From the cell containing the given text, extract its center point as [x, y] coordinate. 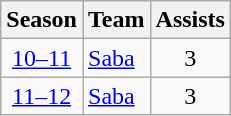
11–12 [42, 96]
Season [42, 20]
Team [116, 20]
10–11 [42, 58]
Assists [190, 20]
